Search for the cell housing the specified text and yield its (x, y) center coordinate. 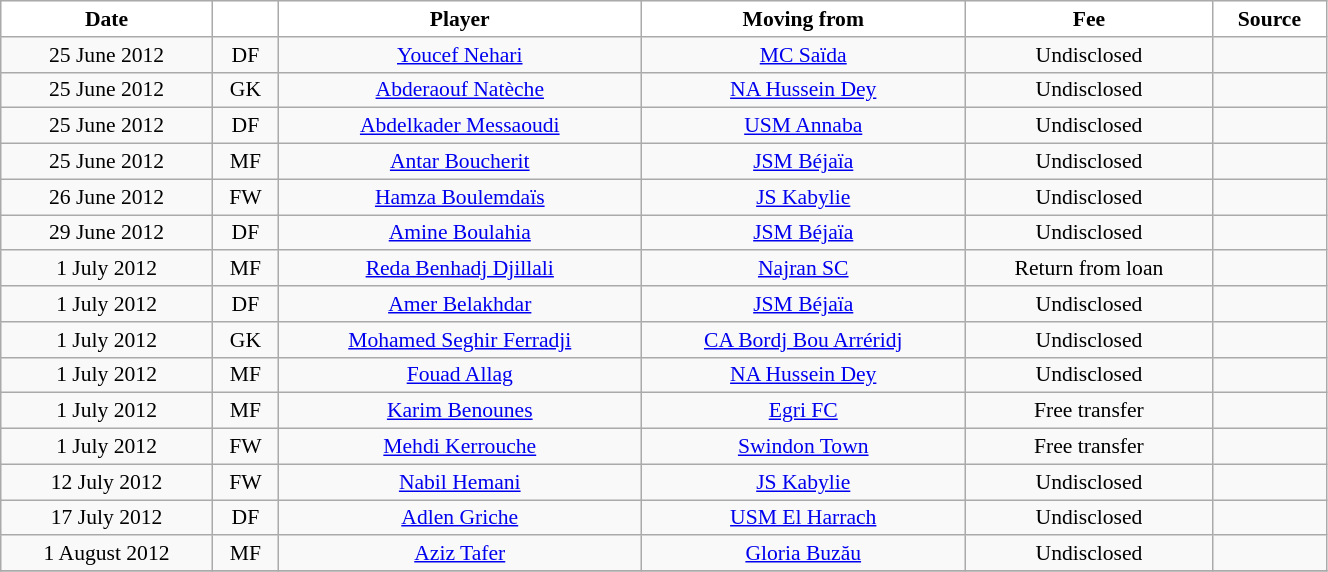
Najran SC (803, 269)
Player (460, 19)
Karim Benounes (460, 411)
Moving from (803, 19)
Adlen Griche (460, 518)
Fee (1088, 19)
Egri FC (803, 411)
Date (107, 19)
Antar Boucherit (460, 162)
USM Annaba (803, 126)
Youcef Nehari (460, 55)
Hamza Boulemdaïs (460, 197)
17 July 2012 (107, 518)
Swindon Town (803, 447)
Return from loan (1088, 269)
1 August 2012 (107, 554)
Nabil Hemani (460, 482)
Mohamed Seghir Ferradji (460, 340)
Fouad Allag (460, 375)
Gloria Buzău (803, 554)
29 June 2012 (107, 233)
Amer Belakhdar (460, 304)
USM El Harrach (803, 518)
CA Bordj Bou Arréridj (803, 340)
Source (1269, 19)
12 July 2012 (107, 482)
Aziz Tafer (460, 554)
Abderaouf Natèche (460, 90)
Abdelkader Messaoudi (460, 126)
MC Saïda (803, 55)
Reda Benhadj Djillali (460, 269)
Mehdi Kerrouche (460, 447)
Amine Boulahia (460, 233)
26 June 2012 (107, 197)
